From the cell containing the given text, extract its center point as (X, Y) coordinate. 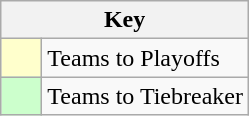
Teams to Tiebreaker (146, 96)
Key (125, 20)
Teams to Playoffs (146, 58)
